Determine the [x, y] coordinate at the center of the cell enclosing the given text.  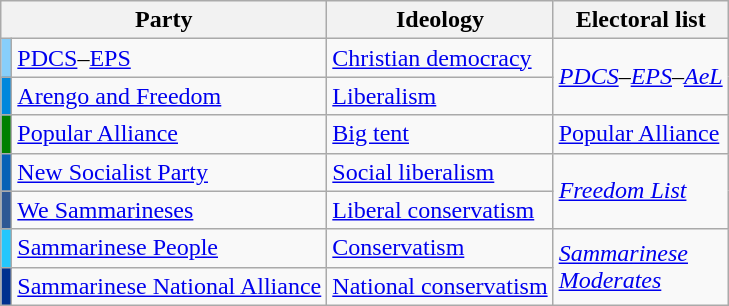
Party [164, 20]
Liberal conservatism [440, 210]
National conservatism [440, 286]
Arengo and Freedom [170, 96]
We Sammarineses [170, 210]
Electoral list [640, 20]
Big tent [440, 134]
Ideology [440, 20]
Liberalism [440, 96]
Conservatism [440, 248]
Sammarinese People [170, 248]
New Socialist Party [170, 172]
Social liberalism [440, 172]
Sammarinese National Alliance [170, 286]
SammarineseModerates [640, 267]
PDCS–EPS–AeL [640, 77]
Freedom List [640, 191]
PDCS–EPS [170, 58]
Christian democracy [440, 58]
